Search for the cell housing the specified text and yield its [x, y] center coordinate. 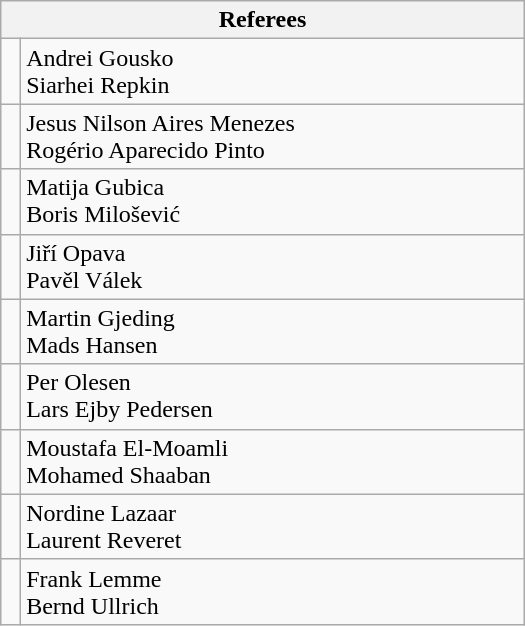
Martin GjedingMads Hansen [273, 332]
Matija GubicaBoris Milošević [273, 202]
Nordine LazaarLaurent Reveret [273, 526]
Jiří OpavaPavěl Válek [273, 266]
Andrei GouskoSiarhei Repkin [273, 72]
Jesus Nilson Aires MenezesRogério Aparecido Pinto [273, 136]
Frank LemmeBernd Ullrich [273, 592]
Moustafa El-MoamliMohamed Shaaban [273, 462]
Per OlesenLars Ejby Pedersen [273, 396]
Referees [263, 20]
